Extract the [x, y] coordinate from the center of the cell holding the provided text.  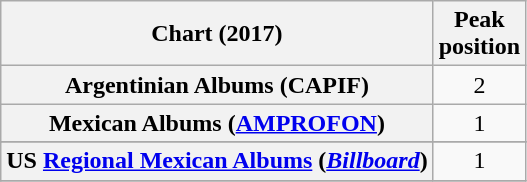
Peak position [479, 34]
US Regional Mexican Albums (Billboard) [217, 161]
2 [479, 85]
Mexican Albums (AMPROFON) [217, 123]
Argentinian Albums (CAPIF) [217, 85]
Chart (2017) [217, 34]
